Identify which cell holds the provided text, then report its [x, y] central coordinate. 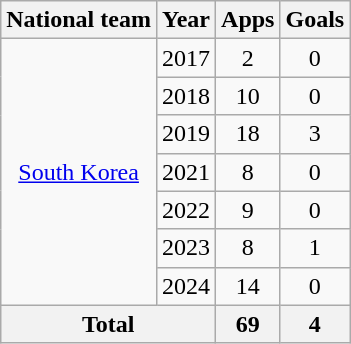
10 [248, 96]
Apps [248, 20]
18 [248, 134]
2 [248, 58]
2018 [186, 96]
2019 [186, 134]
2023 [186, 248]
14 [248, 286]
4 [315, 324]
Total [108, 324]
South Korea [79, 172]
2024 [186, 286]
69 [248, 324]
2022 [186, 210]
1 [315, 248]
9 [248, 210]
2017 [186, 58]
Year [186, 20]
National team [79, 20]
3 [315, 134]
Goals [315, 20]
2021 [186, 172]
